Capture the cell that displays the provided text and extract its (x, y) central coordinate. 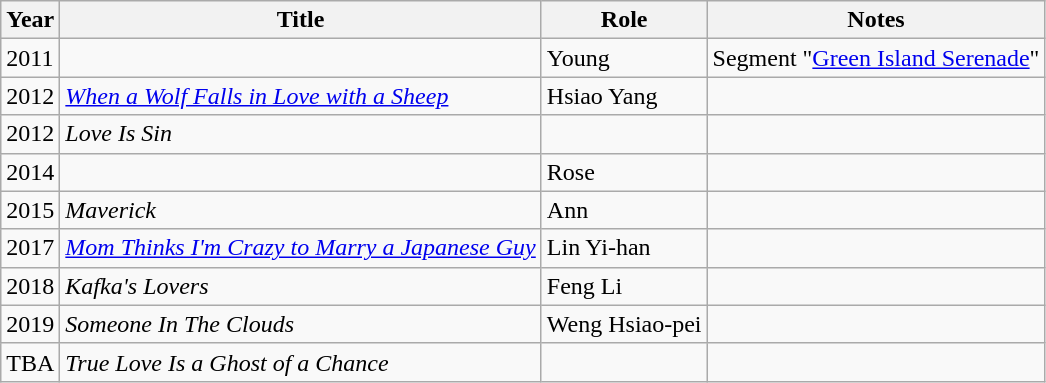
Kafka's Lovers (300, 286)
2015 (30, 210)
Feng Li (624, 286)
2011 (30, 58)
Title (300, 20)
Young (624, 58)
Role (624, 20)
2018 (30, 286)
When a Wolf Falls in Love with a Sheep (300, 96)
2014 (30, 172)
Year (30, 20)
Ann (624, 210)
Notes (876, 20)
Love Is Sin (300, 134)
Segment "Green Island Serenade" (876, 58)
Weng Hsiao-pei (624, 324)
2019 (30, 324)
Someone In The Clouds (300, 324)
Hsiao Yang (624, 96)
True Love Is a Ghost of a Chance (300, 362)
Maverick (300, 210)
Rose (624, 172)
TBA (30, 362)
Mom Thinks I'm Crazy to Marry a Japanese Guy (300, 248)
Lin Yi-han (624, 248)
2017 (30, 248)
